Capture the cell that displays the provided text and extract its [x, y] central coordinate. 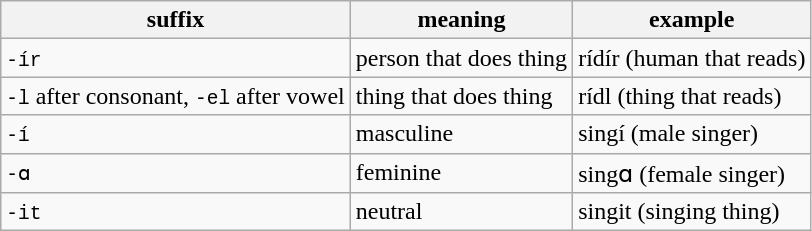
singí (male singer) [692, 134]
-ír [176, 58]
rídl (thing that reads) [692, 96]
masculine [461, 134]
suffix [176, 20]
feminine [461, 173]
singɑ (female singer) [692, 173]
person that does thing [461, 58]
thing that does thing [461, 96]
rídír (human that reads) [692, 58]
meaning [461, 20]
-í [176, 134]
example [692, 20]
-ɑ [176, 173]
neutral [461, 212]
singit (singing thing) [692, 212]
-it [176, 212]
-l after consonant, -el after vowel [176, 96]
